Find where the given text appears and provide that cell's center as (X, Y) coordinate. 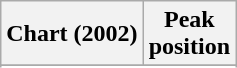
Chart (2002) (72, 34)
Peakposition (189, 34)
